Capture the cell that displays the provided text and extract its (x, y) central coordinate. 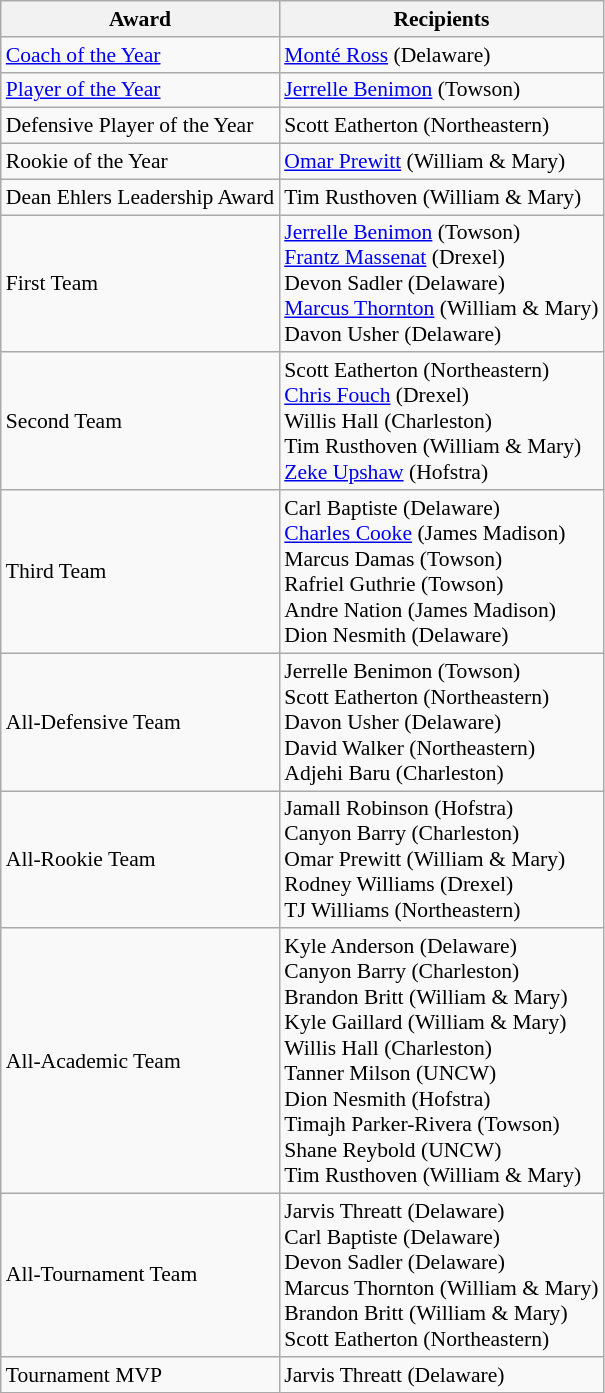
Scott Eatherton (Northeastern) (441, 126)
Jerrelle Benimon (Towson) Frantz Massenat (Drexel) Devon Sadler (Delaware) Marcus Thornton (William & Mary) Davon Usher (Delaware) (441, 284)
Recipients (441, 19)
First Team (140, 284)
Defensive Player of the Year (140, 126)
All-Tournament Team (140, 1276)
Scott Eatherton (Northeastern) Chris Fouch (Drexel) Willis Hall (Charleston) Tim Rusthoven (William & Mary) Zeke Upshaw (Hofstra) (441, 422)
Jarvis Threatt (Delaware) (441, 1375)
All-Rookie Team (140, 860)
Player of the Year (140, 90)
Dean Ehlers Leadership Award (140, 197)
Award (140, 19)
Jamall Robinson (Hofstra) Canyon Barry (Charleston) Omar Prewitt (William & Mary) Rodney Williams (Drexel) TJ Williams (Northeastern) (441, 860)
Third Team (140, 572)
Jerrelle Benimon (Towson) Scott Eatherton (Northeastern) Davon Usher (Delaware) David Walker (Northeastern) Adjehi Baru (Charleston) (441, 722)
Tournament MVP (140, 1375)
Jerrelle Benimon (Towson) (441, 90)
All-Defensive Team (140, 722)
Omar Prewitt (William & Mary) (441, 162)
Coach of the Year (140, 55)
Second Team (140, 422)
Rookie of the Year (140, 162)
Tim Rusthoven (William & Mary) (441, 197)
Monté Ross (Delaware) (441, 55)
All-Academic Team (140, 1062)
